Determine the (x, y) coordinate at the center of the cell enclosing the given text.  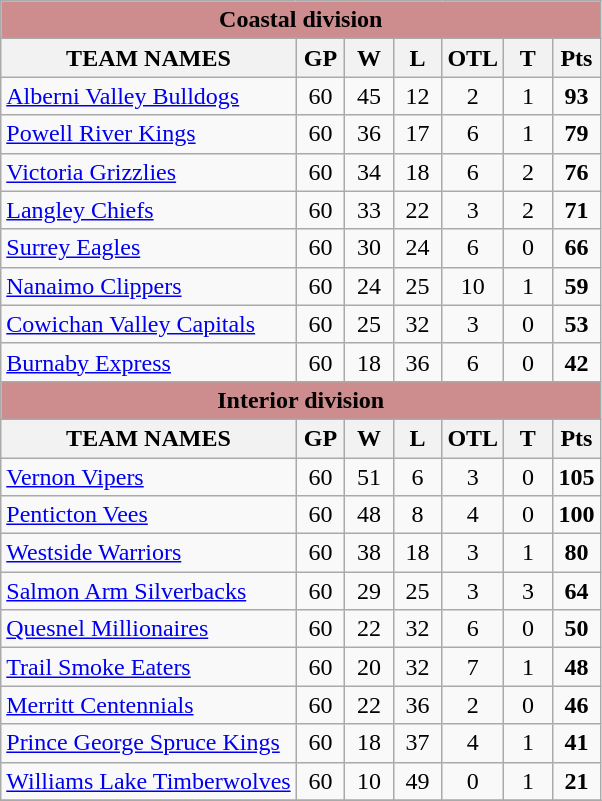
34 (370, 172)
53 (576, 324)
41 (576, 743)
93 (576, 96)
7 (473, 667)
Williams Lake Timberwolves (148, 781)
71 (576, 210)
105 (576, 477)
Merritt Centennials (148, 705)
Trail Smoke Eaters (148, 667)
Alberni Valley Bulldogs (148, 96)
21 (576, 781)
59 (576, 286)
Vernon Vipers (148, 477)
Prince George Spruce Kings (148, 743)
Coastal division (301, 20)
66 (576, 248)
42 (576, 362)
80 (576, 553)
33 (370, 210)
12 (418, 96)
17 (418, 134)
37 (418, 743)
Burnaby Express (148, 362)
51 (370, 477)
Powell River Kings (148, 134)
30 (370, 248)
50 (576, 629)
38 (370, 553)
Interior division (301, 400)
45 (370, 96)
Victoria Grizzlies (148, 172)
79 (576, 134)
Quesnel Millionaires (148, 629)
Cowichan Valley Capitals (148, 324)
8 (418, 515)
Nanaimo Clippers (148, 286)
20 (370, 667)
Salmon Arm Silverbacks (148, 591)
49 (418, 781)
Westside Warriors (148, 553)
29 (370, 591)
Surrey Eagles (148, 248)
100 (576, 515)
76 (576, 172)
64 (576, 591)
Langley Chiefs (148, 210)
Penticton Vees (148, 515)
46 (576, 705)
